Scan for the cell matching the given text and deliver its (X, Y) coordinate at center. 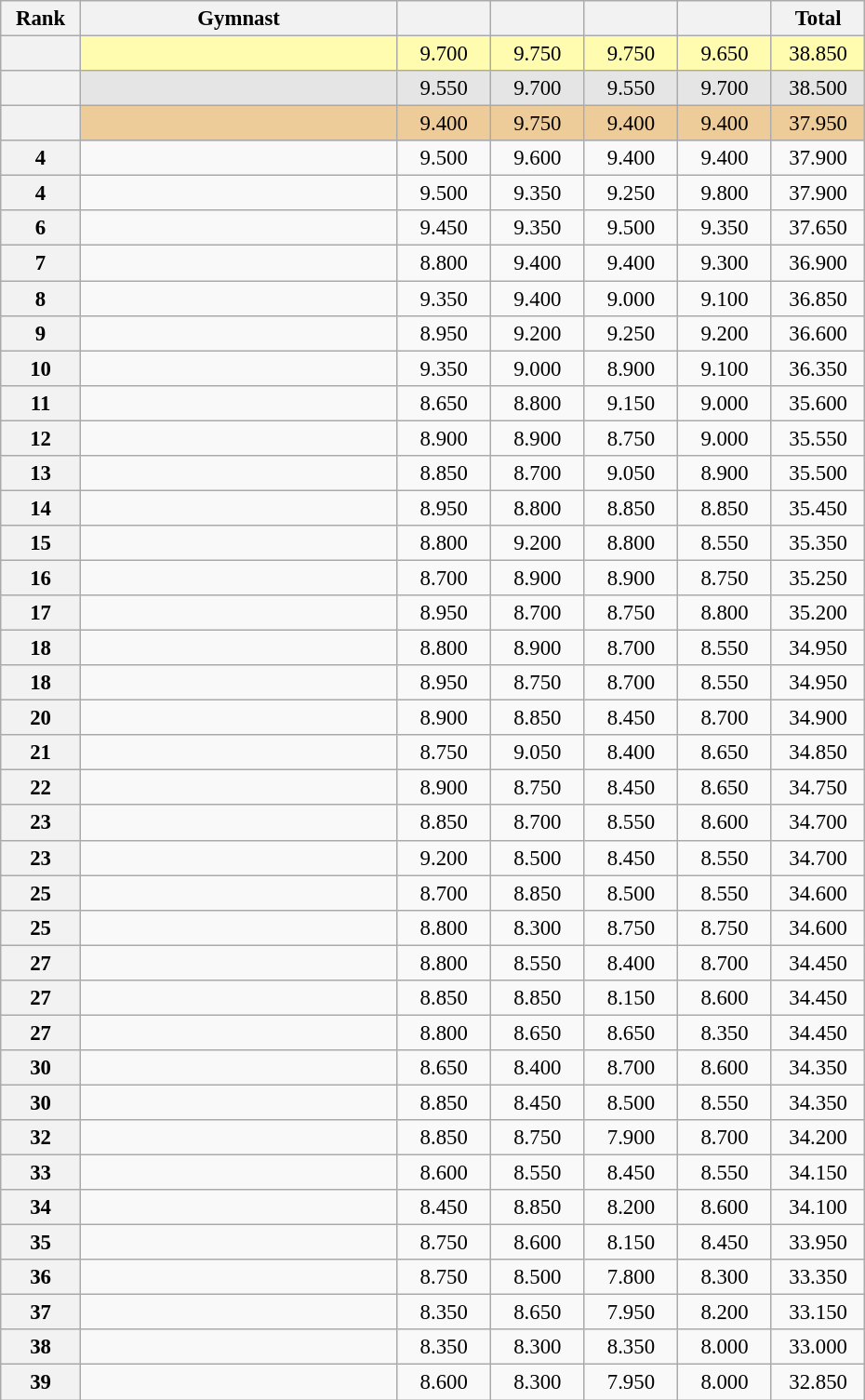
7.900 (631, 1138)
11 (41, 403)
Total (818, 19)
Rank (41, 19)
34.850 (818, 753)
37.650 (818, 228)
10 (41, 368)
36.900 (818, 263)
36.350 (818, 368)
8 (41, 299)
39 (41, 1382)
9.600 (538, 158)
33.000 (818, 1348)
22 (41, 788)
17 (41, 613)
35.200 (818, 613)
35.450 (818, 508)
34.150 (818, 1173)
35 (41, 1243)
34.750 (818, 788)
32 (41, 1138)
7.800 (631, 1277)
14 (41, 508)
9.650 (725, 54)
33 (41, 1173)
33.150 (818, 1313)
34.900 (818, 718)
34.100 (818, 1207)
13 (41, 473)
34.200 (818, 1138)
38.850 (818, 54)
36 (41, 1277)
Gymnast (238, 19)
12 (41, 438)
34 (41, 1207)
9.800 (725, 193)
35.550 (818, 438)
9 (41, 333)
32.850 (818, 1382)
35.250 (818, 578)
37 (41, 1313)
33.350 (818, 1277)
33.950 (818, 1243)
9.450 (445, 228)
37.950 (818, 124)
35.500 (818, 473)
38 (41, 1348)
20 (41, 718)
36.850 (818, 299)
36.600 (818, 333)
6 (41, 228)
38.500 (818, 88)
15 (41, 543)
21 (41, 753)
9.300 (725, 263)
35.600 (818, 403)
35.350 (818, 543)
16 (41, 578)
9.150 (631, 403)
7 (41, 263)
